Detect which cell encompasses the target text, then output its (x, y) center coordinate. 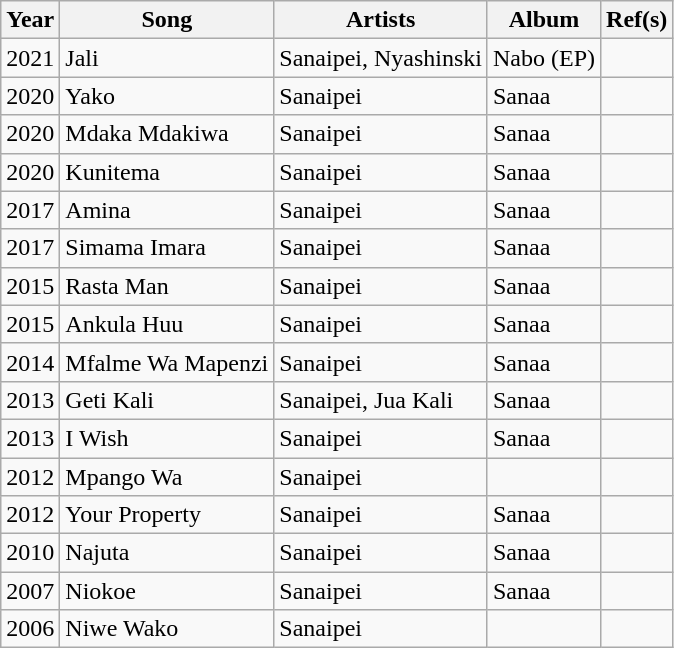
2021 (30, 58)
Ankula Huu (167, 324)
Mfalme Wa Mapenzi (167, 362)
Niwe Wako (167, 629)
2007 (30, 591)
Ref(s) (637, 20)
Nabo (EP) (544, 58)
I Wish (167, 438)
Jali (167, 58)
Yako (167, 96)
Artists (381, 20)
Amina (167, 210)
2014 (30, 362)
Mdaka Mdakiwa (167, 134)
Rasta Man (167, 286)
Your Property (167, 515)
Geti Kali (167, 400)
2006 (30, 629)
Niokoe (167, 591)
2010 (30, 553)
Year (30, 20)
Mpango Wa (167, 477)
Song (167, 20)
Najuta (167, 553)
Simama Imara (167, 248)
Sanaipei, Nyashinski (381, 58)
Album (544, 20)
Kunitema (167, 172)
Sanaipei, Jua Kali (381, 400)
